For the text-containing cell, return its midpoint in [X, Y] coordinate format. 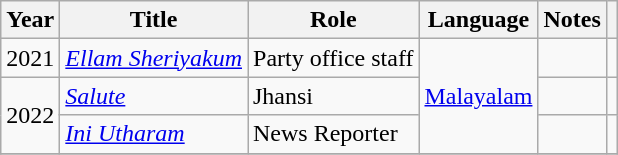
Salute [154, 96]
2022 [30, 115]
Ini Utharam [154, 134]
News Reporter [334, 134]
Ellam Sheriyakum [154, 58]
Role [334, 20]
Jhansi [334, 96]
Malayalam [478, 96]
2021 [30, 58]
Title [154, 20]
Party office staff [334, 58]
Language [478, 20]
Notes [572, 20]
Year [30, 20]
